Capture the cell that displays the provided text and extract its [x, y] central coordinate. 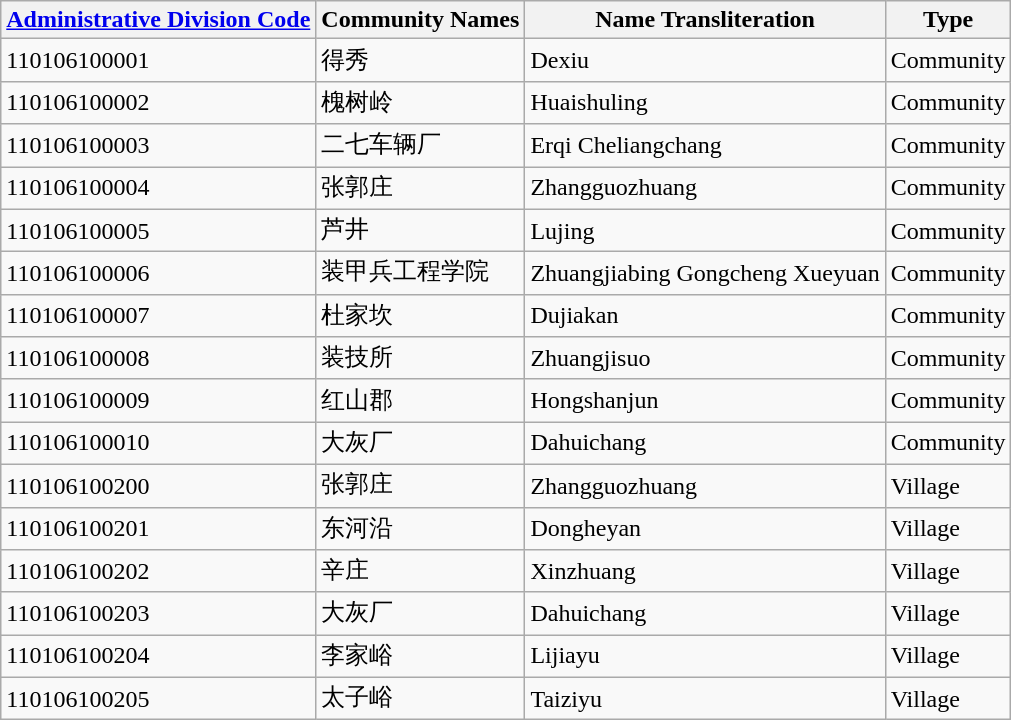
Dexiu [705, 60]
110106100201 [158, 528]
杜家坎 [420, 316]
110106100205 [158, 698]
辛庄 [420, 572]
110106100010 [158, 444]
Administrative Division Code [158, 20]
110106100001 [158, 60]
110106100009 [158, 400]
110106100204 [158, 656]
装甲兵工程学院 [420, 274]
110106100005 [158, 230]
Xinzhuang [705, 572]
110106100202 [158, 572]
Community Names [420, 20]
Lujing [705, 230]
110106100004 [158, 188]
Zhuangjiabing Gongcheng Xueyuan [705, 274]
李家峪 [420, 656]
Type [948, 20]
芦井 [420, 230]
110106100003 [158, 146]
Name Transliteration [705, 20]
Dongheyan [705, 528]
Dujiakan [705, 316]
装技所 [420, 358]
红山郡 [420, 400]
110106100203 [158, 614]
110106100008 [158, 358]
110106100002 [158, 102]
得秀 [420, 60]
Huaishuling [705, 102]
110106100006 [158, 274]
太子峪 [420, 698]
东河沿 [420, 528]
Taiziyu [705, 698]
Hongshanjun [705, 400]
Lijiayu [705, 656]
二七车辆厂 [420, 146]
110106100200 [158, 486]
Zhuangjisuo [705, 358]
槐树岭 [420, 102]
Erqi Cheliangchang [705, 146]
110106100007 [158, 316]
